Determine the [X, Y] coordinate at the center of the cell enclosing the given text.  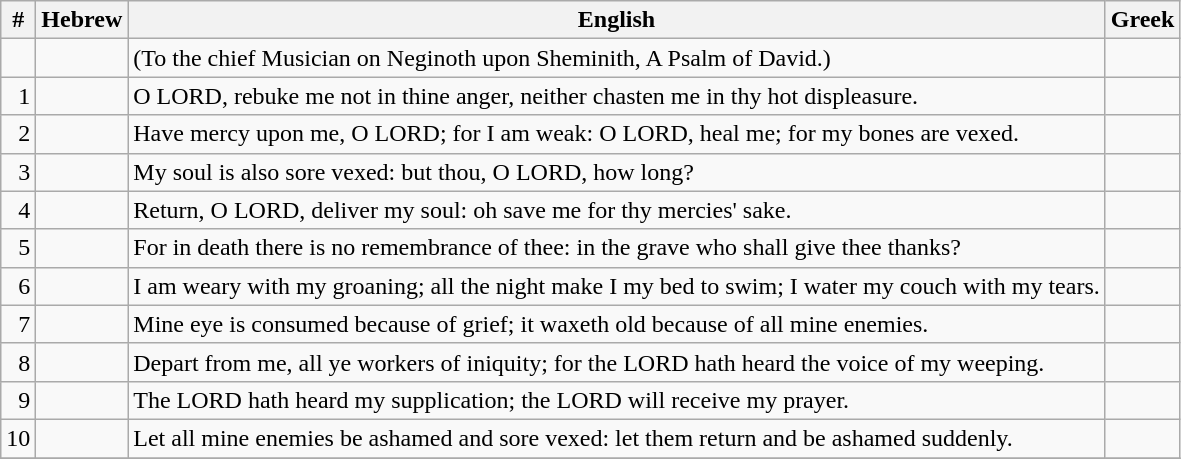
2 [18, 134]
Have mercy upon me, O LORD; for I am weak: O LORD, heal me; for my bones are vexed. [617, 134]
# [18, 20]
Let all mine enemies be ashamed and sore vexed: let them return and be ashamed suddenly. [617, 438]
Depart from me, all ye workers of iniquity; for the LORD hath heard the voice of my weeping. [617, 362]
The LORD hath heard my supplication; the LORD will receive my prayer. [617, 400]
6 [18, 286]
Return, O LORD, deliver my soul: oh save me for thy mercies' sake. [617, 210]
Hebrew [82, 20]
9 [18, 400]
10 [18, 438]
Greek [1142, 20]
5 [18, 248]
My soul is also sore vexed: but thou, O LORD, how long? [617, 172]
(To the chief Musician on Neginoth upon Sheminith, A Psalm of David.) [617, 58]
3 [18, 172]
I am weary with my groaning; all the night make I my bed to swim; I water my couch with my tears. [617, 286]
1 [18, 96]
7 [18, 324]
O LORD, rebuke me not in thine anger, neither chasten me in thy hot displeasure. [617, 96]
For in death there is no remembrance of thee: in the grave who shall give thee thanks? [617, 248]
8 [18, 362]
4 [18, 210]
English [617, 20]
Mine eye is consumed because of grief; it waxeth old because of all mine enemies. [617, 324]
